Output the (X, Y) coordinate of the center of the cell containing the given text.  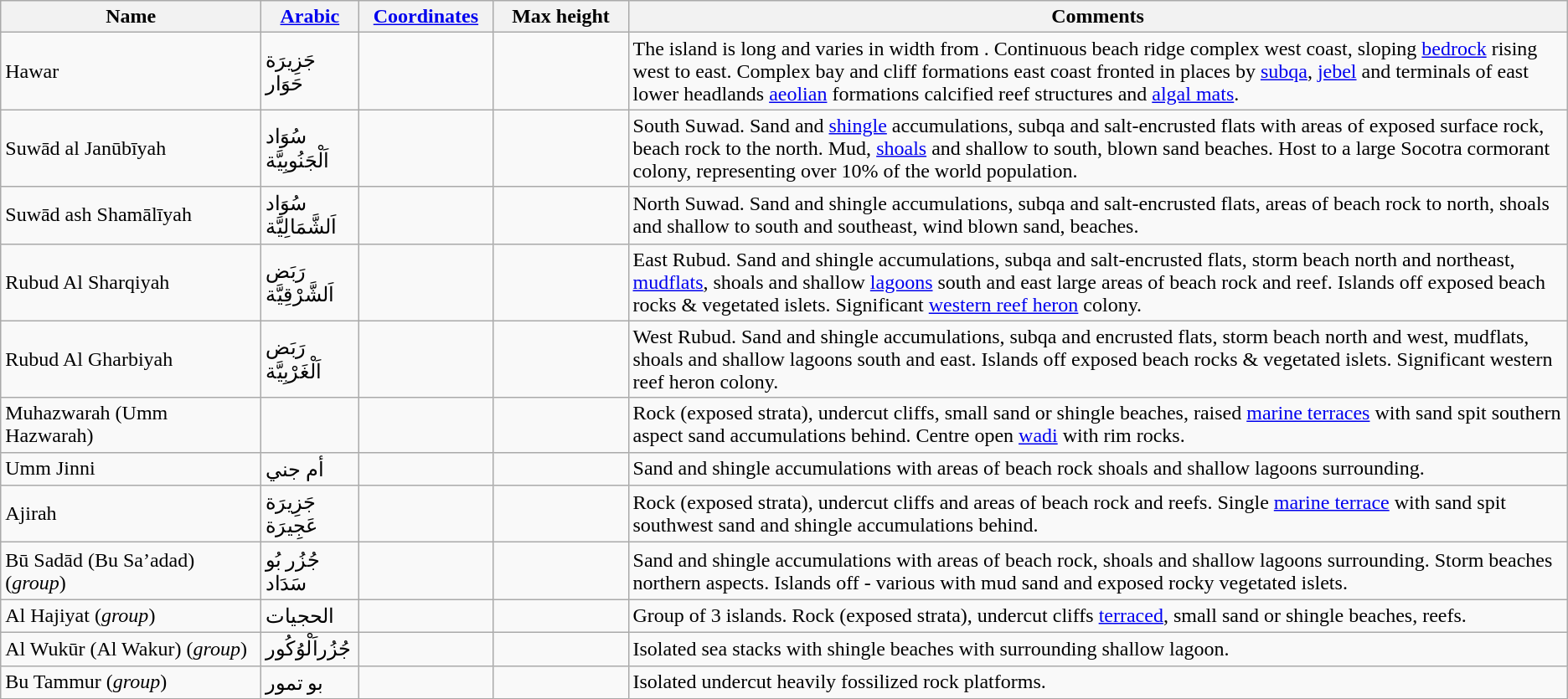
سُوَاد اَلشَّمَالِيَّة (310, 215)
Al Wukūr (Al Wakur) (group) (131, 649)
Rubud Al Gharbiyah (131, 359)
Al Hajiyat (group) (131, 616)
Max height (561, 17)
Suwād ash Shamālīyah (131, 215)
جُزُر بُو سَدَاد (310, 571)
جَزِيرَة حَوَار (310, 71)
Coordinates (426, 17)
أم جني (310, 469)
Sand and shingle accumulations with areas of beach rock shoals and shallow lagoons surrounding. (1097, 469)
Umm Jinni (131, 469)
جَزِيرَة عَجِيرَة (310, 514)
Rubud Al Sharqiyah (131, 282)
الحجيات (310, 616)
بو تمور (310, 682)
Ajirah (131, 514)
سُوَاد اَلْجَنُوبِيَّة (310, 148)
Isolated sea stacks with shingle beaches with surrounding shallow lagoon. (1097, 649)
Comments (1097, 17)
Muhazwarah (Umm Hazwarah) (131, 425)
Group of 3 islands. Rock (exposed strata), undercut cliffs terraced, small sand or shingle beaches, reefs. (1097, 616)
جُزُراَلْوُكُور (310, 649)
Bū Sadād (Bu Sa’adad) (group) (131, 571)
Name (131, 17)
Bu Tammur (group) (131, 682)
Hawar (131, 71)
رَبَض اَلْغَرْبِيَّة (310, 359)
Suwād al Janūbīyah (131, 148)
Arabic (310, 17)
رَبَض اَلشَّرْقِيَّة (310, 282)
Isolated undercut heavily fossilized rock platforms. (1097, 682)
